Detect which cell encompasses the target text, then output its [x, y] center coordinate. 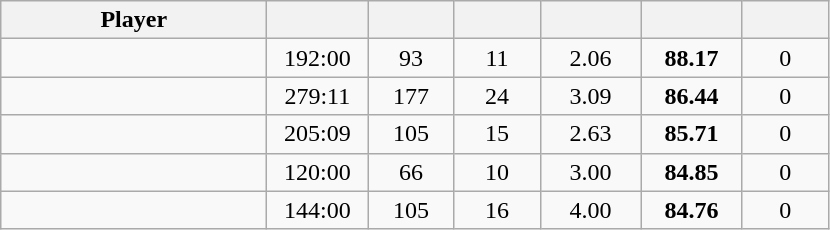
192:00 [318, 58]
86.44 [692, 96]
93 [411, 58]
16 [497, 210]
144:00 [318, 210]
279:11 [318, 96]
205:09 [318, 134]
177 [411, 96]
11 [497, 58]
66 [411, 172]
3.00 [590, 172]
4.00 [590, 210]
120:00 [318, 172]
85.71 [692, 134]
10 [497, 172]
2.06 [590, 58]
Player [134, 20]
88.17 [692, 58]
24 [497, 96]
3.09 [590, 96]
84.85 [692, 172]
84.76 [692, 210]
15 [497, 134]
2.63 [590, 134]
